Locate the cell with the specified text and output its [X, Y] center coordinate. 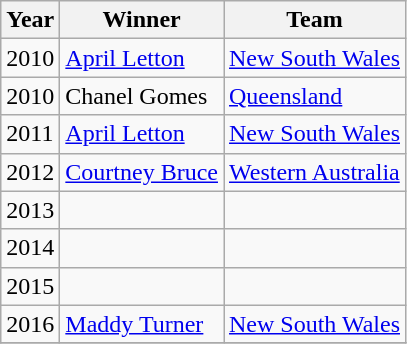
2011 [30, 134]
Team [315, 20]
2015 [30, 286]
Courtney Bruce [142, 172]
Chanel Gomes [142, 96]
2014 [30, 248]
Year [30, 20]
2012 [30, 172]
Western Australia [315, 172]
2016 [30, 324]
Maddy Turner [142, 324]
Queensland [315, 96]
2013 [30, 210]
Winner [142, 20]
